Search for the cell housing the specified text and yield its (x, y) center coordinate. 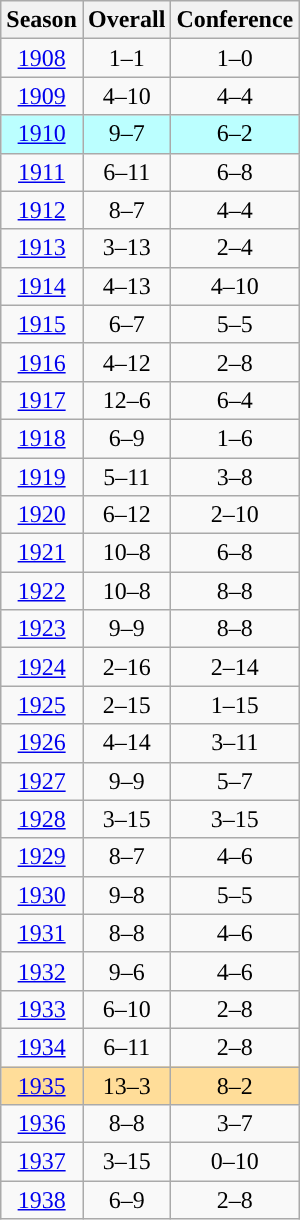
2–4 (235, 248)
1–15 (235, 705)
1934 (42, 1047)
1929 (42, 857)
2–15 (126, 705)
1–0 (235, 58)
1931 (42, 933)
4–14 (126, 743)
5–7 (235, 781)
0–10 (235, 1162)
1911 (42, 172)
3–13 (126, 248)
1–6 (235, 438)
13–3 (126, 1085)
6–7 (126, 324)
1917 (42, 400)
Conference (235, 20)
1937 (42, 1162)
2–10 (235, 515)
6–12 (126, 515)
4–12 (126, 362)
1–1 (126, 58)
1932 (42, 971)
2–14 (235, 667)
3–7 (235, 1124)
3–11 (235, 743)
1925 (42, 705)
1930 (42, 895)
1922 (42, 591)
1916 (42, 362)
6–2 (235, 134)
1920 (42, 515)
Overall (126, 20)
1912 (42, 210)
12–6 (126, 400)
6–10 (126, 1009)
1919 (42, 477)
1915 (42, 324)
Season (42, 20)
1910 (42, 134)
5–11 (126, 477)
1935 (42, 1085)
1914 (42, 286)
1923 (42, 629)
1908 (42, 58)
1928 (42, 819)
1909 (42, 96)
9–6 (126, 971)
1927 (42, 781)
9–7 (126, 134)
2–16 (126, 667)
9–8 (126, 895)
4–13 (126, 286)
1921 (42, 553)
8–2 (235, 1085)
1926 (42, 743)
1933 (42, 1009)
1936 (42, 1124)
1938 (42, 1200)
1913 (42, 248)
1924 (42, 667)
1918 (42, 438)
6–4 (235, 400)
3–8 (235, 477)
